Determine the [x, y] coordinate at the center of the cell enclosing the given text.  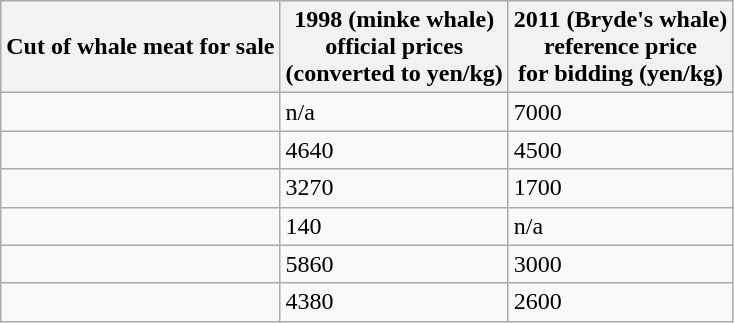
4380 [394, 302]
3270 [394, 188]
Cut of whale meat for sale [140, 47]
1998 (minke whale) official prices (converted to yen/kg) [394, 47]
3000 [620, 264]
4640 [394, 150]
4500 [620, 150]
5860 [394, 264]
2600 [620, 302]
7000 [620, 112]
2011 (Bryde's whale) reference price for bidding (yen/kg) [620, 47]
1700 [620, 188]
140 [394, 226]
